Identify which cell holds the provided text, then report its (x, y) central coordinate. 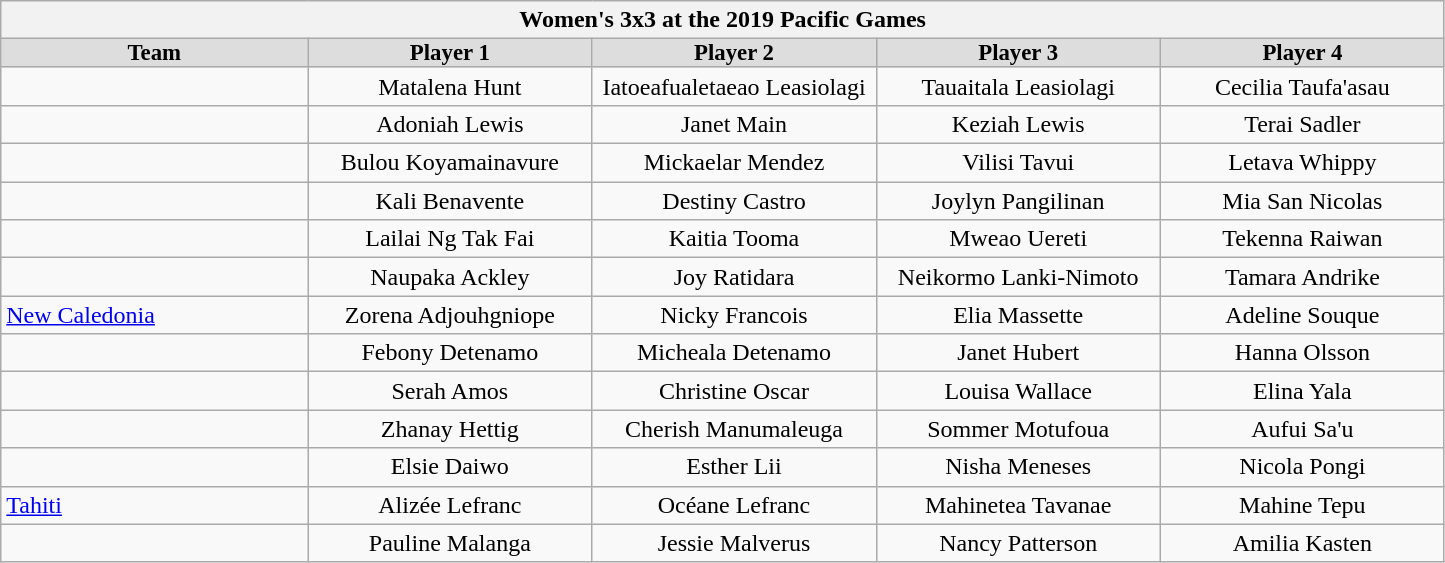
Esther Lii (734, 467)
Tahiti (154, 505)
Naupaka Ackley (450, 277)
Joylyn Pangilinan (1018, 201)
Iatoeafualetaeao Leasiolagi (734, 86)
Adoniah Lewis (450, 124)
Tauaitala Leasiolagi (1018, 86)
Janet Main (734, 124)
Lailai Ng Tak Fai (450, 239)
Keziah Lewis (1018, 124)
Kaitia Tooma (734, 239)
Nancy Patterson (1018, 543)
Mia San Nicolas (1302, 201)
Nicola Pongi (1302, 467)
Mahine Tepu (1302, 505)
Mweao Uereti (1018, 239)
Cecilia Taufa'asau (1302, 86)
Elsie Daiwo (450, 467)
Océane Lefranc (734, 505)
Christine Oscar (734, 391)
Destiny Castro (734, 201)
Player 4 (1302, 54)
Elia Massette (1018, 315)
Mickaelar Mendez (734, 163)
Player 2 (734, 54)
Elina Yala (1302, 391)
Neikormo Lanki-Nimoto (1018, 277)
Team (154, 54)
Febony Detenamo (450, 353)
Adeline Souque (1302, 315)
Nicky Francois (734, 315)
Alizée Lefranc (450, 505)
Mahinetea Tavanae (1018, 505)
Zhanay Hettig (450, 429)
Louisa Wallace (1018, 391)
Hanna Olsson (1302, 353)
Serah Amos (450, 391)
Terai Sadler (1302, 124)
Bulou Koyamainavure (450, 163)
Micheala Detenamo (734, 353)
Kali Benavente (450, 201)
Aufui Sa'u (1302, 429)
Tamara Andrike (1302, 277)
Player 3 (1018, 54)
Pauline Malanga (450, 543)
Player 1 (450, 54)
Women's 3x3 at the 2019 Pacific Games (723, 20)
Joy Ratidara (734, 277)
Cherish Manumaleuga (734, 429)
Janet Hubert (1018, 353)
New Caledonia (154, 315)
Jessie Malverus (734, 543)
Letava Whippy (1302, 163)
Matalena Hunt (450, 86)
Amilia Kasten (1302, 543)
Tekenna Raiwan (1302, 239)
Vilisi Tavui (1018, 163)
Zorena Adjouhgniope (450, 315)
Sommer Motufoua (1018, 429)
Nisha Meneses (1018, 467)
